For the text-containing cell, return its midpoint in (x, y) coordinate format. 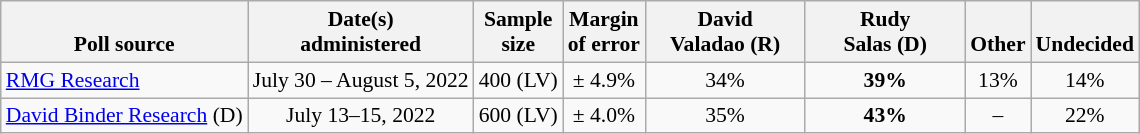
July 13–15, 2022 (361, 116)
Other (998, 32)
Marginof error (604, 32)
34% (725, 80)
43% (885, 116)
RudySalas (D) (885, 32)
14% (1085, 80)
Undecided (1085, 32)
± 4.0% (604, 116)
DavidValadao (R) (725, 32)
– (998, 116)
July 30 – August 5, 2022 (361, 80)
600 (LV) (518, 116)
David Binder Research (D) (124, 116)
Samplesize (518, 32)
RMG Research (124, 80)
39% (885, 80)
22% (1085, 116)
13% (998, 80)
± 4.9% (604, 80)
400 (LV) (518, 80)
35% (725, 116)
Poll source (124, 32)
Date(s)administered (361, 32)
